Extract the [X, Y] coordinate from the center of the cell holding the provided text.  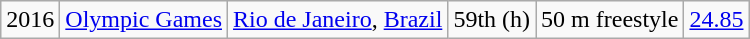
2016 [30, 20]
Rio de Janeiro, Brazil [338, 20]
24.85 [716, 20]
50 m freestyle [610, 20]
59th (h) [492, 20]
Olympic Games [144, 20]
